For the text-containing cell, return its midpoint in (X, Y) coordinate format. 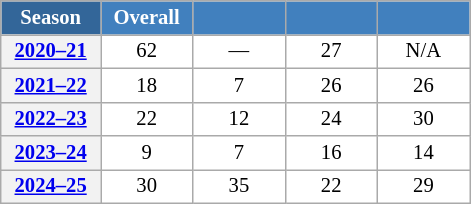
N/A (423, 51)
— (239, 51)
16 (331, 153)
18 (146, 85)
29 (423, 186)
Season (51, 17)
2021–22 (51, 85)
2024–25 (51, 186)
24 (331, 119)
2020–21 (51, 51)
62 (146, 51)
14 (423, 153)
35 (239, 186)
2022–23 (51, 119)
2023–24 (51, 153)
Overall (146, 17)
27 (331, 51)
9 (146, 153)
12 (239, 119)
